Find where the given text appears and provide that cell's center as [x, y] coordinate. 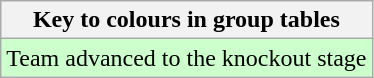
Team advanced to the knockout stage [186, 58]
Key to colours in group tables [186, 20]
